Extract the (X, Y) coordinate from the center of the cell holding the provided text.  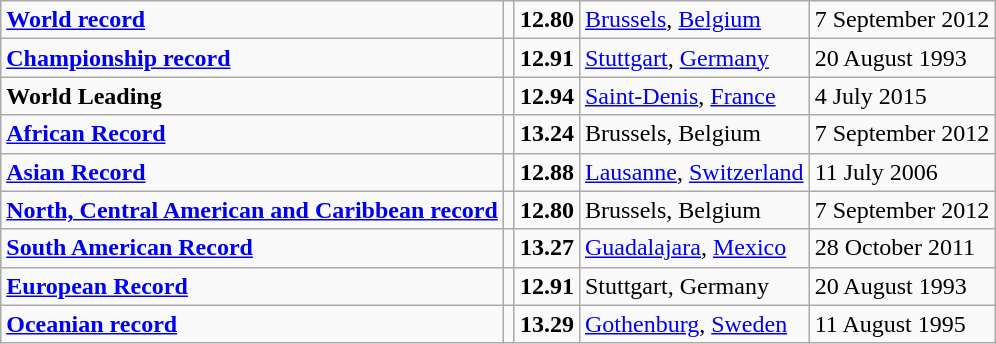
World Leading (252, 96)
12.88 (546, 172)
South American Record (252, 248)
Asian Record (252, 172)
Gothenburg, Sweden (694, 324)
12.94 (546, 96)
European Record (252, 286)
13.29 (546, 324)
African Record (252, 134)
13.27 (546, 248)
Oceanian record (252, 324)
28 October 2011 (902, 248)
Championship record (252, 58)
13.24 (546, 134)
North, Central American and Caribbean record (252, 210)
Lausanne, Switzerland (694, 172)
World record (252, 20)
11 July 2006 (902, 172)
4 July 2015 (902, 96)
Saint-Denis, France (694, 96)
Guadalajara, Mexico (694, 248)
11 August 1995 (902, 324)
